Scan for the cell matching the given text and deliver its (x, y) coordinate at center. 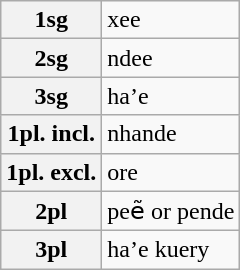
ha’e (171, 96)
1pl. excl. (52, 172)
peẽ or pende (171, 211)
3pl (52, 250)
nhande (171, 134)
ndee (171, 58)
1pl. incl. (52, 134)
xee (171, 20)
ore (171, 172)
ha’e kuery (171, 250)
2sg (52, 58)
1sg (52, 20)
3sg (52, 96)
2pl (52, 211)
